Extract the (x, y) coordinate from the center of the cell holding the provided text.  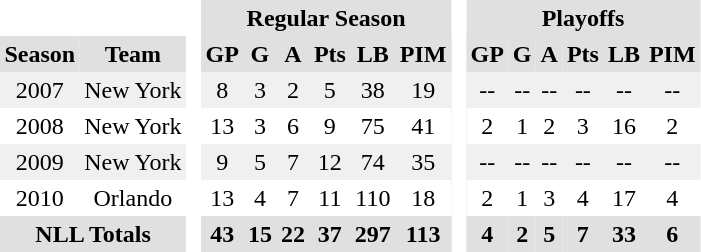
38 (372, 90)
43 (222, 234)
2007 (40, 90)
22 (292, 234)
41 (423, 126)
19 (423, 90)
NLL Totals (93, 234)
110 (372, 198)
2009 (40, 162)
Orlando (133, 198)
35 (423, 162)
297 (372, 234)
8 (222, 90)
15 (260, 234)
74 (372, 162)
17 (624, 198)
2010 (40, 198)
2008 (40, 126)
Playoffs (583, 18)
75 (372, 126)
Regular Season (326, 18)
113 (423, 234)
12 (330, 162)
Team (133, 54)
37 (330, 234)
Season (40, 54)
16 (624, 126)
11 (330, 198)
33 (624, 234)
18 (423, 198)
